Detect which cell encompasses the target text, then output its (X, Y) center coordinate. 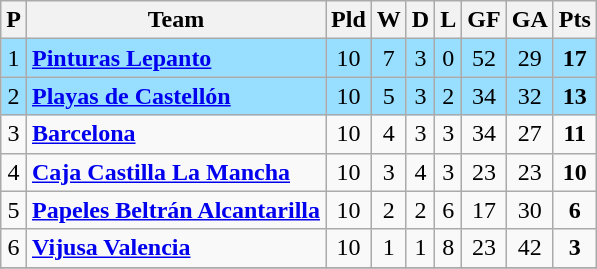
L (448, 20)
27 (530, 134)
Playas de Castellón (176, 96)
Team (176, 20)
Barcelona (176, 134)
Pinturas Lepanto (176, 58)
GF (484, 20)
Pts (574, 20)
13 (574, 96)
Papeles Beltrán Alcantarilla (176, 210)
D (420, 20)
29 (530, 58)
11 (574, 134)
7 (388, 58)
Vijusa Valencia (176, 248)
32 (530, 96)
P (14, 20)
GA (530, 20)
30 (530, 210)
42 (530, 248)
0 (448, 58)
52 (484, 58)
8 (448, 248)
W (388, 20)
Pld (349, 20)
Caja Castilla La Mancha (176, 172)
